Return the (x, y) coordinate for the center point of the cell that contains the specified text.  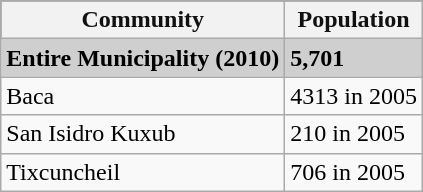
Baca (143, 96)
706 in 2005 (354, 172)
Entire Municipality (2010) (143, 58)
4313 in 2005 (354, 96)
San Isidro Kuxub (143, 134)
Population (354, 20)
5,701 (354, 58)
Tixcuncheil (143, 172)
Community (143, 20)
210 in 2005 (354, 134)
